Output the (X, Y) coordinate of the center of the cell containing the given text.  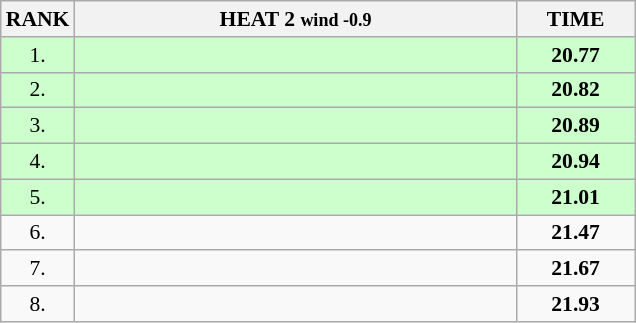
5. (38, 197)
TIME (576, 19)
21.93 (576, 304)
6. (38, 233)
HEAT 2 wind -0.9 (295, 19)
20.94 (576, 162)
4. (38, 162)
21.01 (576, 197)
20.89 (576, 126)
3. (38, 126)
1. (38, 55)
21.67 (576, 269)
21.47 (576, 233)
8. (38, 304)
2. (38, 90)
20.82 (576, 90)
RANK (38, 19)
7. (38, 269)
20.77 (576, 55)
